Provide the (x, y) coordinate of the cell's center where the given text is located.  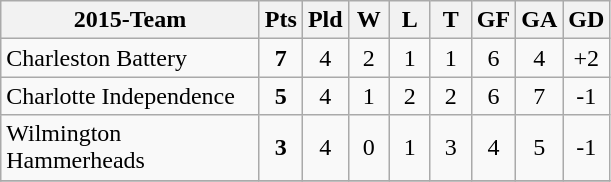
GA (540, 20)
Pld (325, 20)
0 (368, 148)
Wilmington Hammerheads (130, 148)
L (410, 20)
GD (586, 20)
T (450, 20)
+2 (586, 58)
Charlotte Independence (130, 96)
Pts (280, 20)
W (368, 20)
GF (493, 20)
2015-Team (130, 20)
Charleston Battery (130, 58)
